Return (x, y) of the center of cell containing provided text 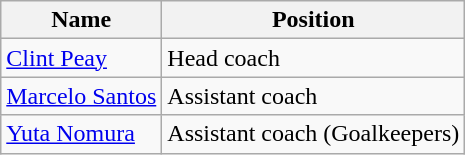
Clint Peay (82, 58)
Assistant coach (314, 96)
Name (82, 20)
Yuta Nomura (82, 134)
Assistant coach (Goalkeepers) (314, 134)
Position (314, 20)
Marcelo Santos (82, 96)
Head coach (314, 58)
